Scan for the cell matching the given text and deliver its (X, Y) coordinate at center. 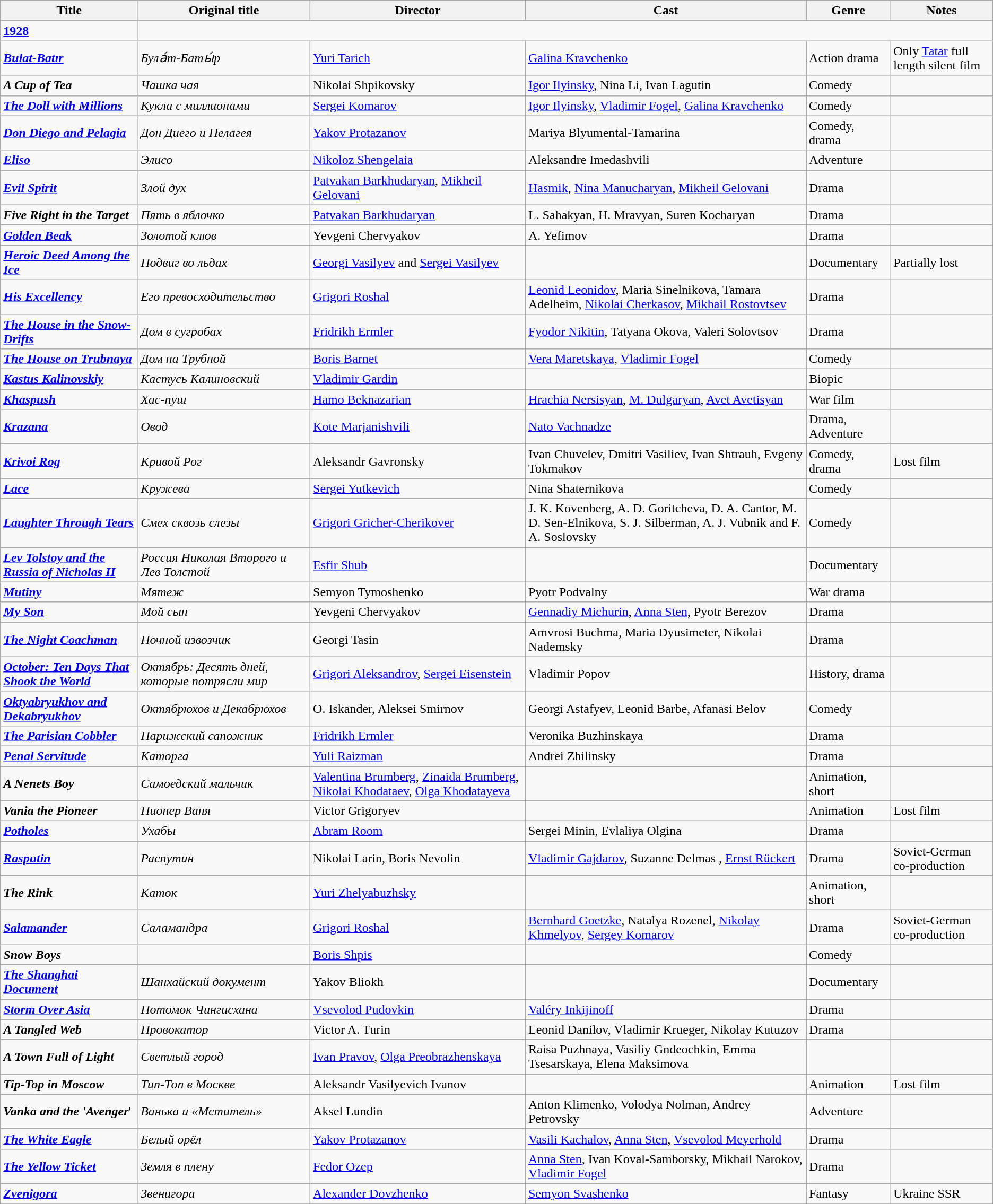
Fyodor Nikitin, Tatyana Okova, Valeri Solovtsov (665, 331)
Valentina Brumberg, Zinaida Brumberg, Nikolai Khodataev, Olga Khodatayeva (418, 783)
Hasmik, Nina Manucharyan, Mikheil Gelovani (665, 188)
The House in the Snow-Drifts (69, 331)
Heroic Deed Among the Ice (69, 262)
Mariya Blyumental-Tamarina (665, 133)
Дон Диего и Пелагея (224, 133)
Laughter Through Tears (69, 523)
Potholes (69, 831)
Nato Vachnadze (665, 426)
Title (69, 11)
Кривой Рог (224, 461)
Patvakan Barkhudaryan (418, 215)
Пять в яблочко (224, 215)
Самоедский мальчик (224, 783)
Кружева (224, 488)
Tip-Top in Moscow (69, 1084)
A Tangled Web (69, 1029)
1928 (69, 31)
Yakov Bliokh (418, 982)
Ухабы (224, 831)
Victor A. Turin (418, 1029)
Eliso (69, 160)
Oktyabryukhov and Dekabryukhov (69, 709)
Rasputin (69, 858)
Khaspush (69, 399)
A Town Full of Light (69, 1057)
Biopic (849, 379)
Raisa Puzhnaya, Vasiliy Gndeochkin, Emma Tsesarskaya, Elena Maksimova (665, 1057)
Белый орёл (224, 1139)
Director (418, 11)
Semyon Svashenko (665, 1193)
Aleksandr Vasilyevich Ivanov (418, 1084)
Krivoi Rog (69, 461)
Bulat-Batır (69, 58)
Россия Николая Второго и Лев Толстой (224, 564)
Распутин (224, 858)
Anna Sten, Ivan Koval-Samborsky, Mikhail Narokov, Vladimir Fogel (665, 1166)
Vasili Kachalov, Anna Sten, Vsevolod Meyerhold (665, 1139)
Mutiny (69, 592)
The Rink (69, 893)
Кастусь Калиновский (224, 379)
Storm Over Asia (69, 1009)
Don Diego and Pelagia (69, 133)
Sergei Yutkevich (418, 488)
Abram Room (418, 831)
Igor Ilyinsky, Nina Li, Ivan Lagutin (665, 85)
Смех сквозь слезы (224, 523)
War film (849, 399)
My Son (69, 612)
Alexander Dovzhenko (418, 1193)
The House on Trubnaya (69, 359)
Октябрюхов и Декабрюхов (224, 709)
Esfir Shub (418, 564)
Kastus Kalinovskiy (69, 379)
Кукла с миллионами (224, 106)
L. Sahakyan, H. Mravyan, Suren Kocharyan (665, 215)
Leonid Danilov, Vladimir Krueger, Nikolay Kutuzov (665, 1029)
Тип-Топ в Москве (224, 1084)
Земля в плену (224, 1166)
Golden Beak (69, 235)
Злой дух (224, 188)
War drama (849, 592)
Fantasy (849, 1193)
Hamo Beknazarian (418, 399)
Vladimir Gajdarov, Suzanne Delmas , Ernst Rückert (665, 858)
Bernhard Goetzke, Natalya Rozenel, Nikolay Khmelyov, Sergey Komarov (665, 927)
Yuri Tarich (418, 58)
Amvrosi Buchma, Maria Dyusimeter, Nikolai Nademsky (665, 640)
Ivan Chuvelev, Dmitri Vasiliev, Ivan Shtrauh, Evgeny Tokmakov (665, 461)
Vania the Pioneer (69, 811)
Aksel Lundin (418, 1112)
Leonid Leonidov, Maria Sinelnikova, Tamara Adelheim, Nikolai Cherkasov, Mikhail Rostovtsev (665, 297)
Шанхайский документ (224, 982)
Ukraine SSR (942, 1193)
A Cup of Tea (69, 85)
Hrachia Nersisyan, M. Dulgaryan, Avet Avetisyan (665, 399)
Lace (69, 488)
The Yellow Ticket (69, 1166)
Georgi Vasilyev and Sergei Vasilyev (418, 262)
Drama, Adventure (849, 426)
Саламандра (224, 927)
A Nenets Boy (69, 783)
Пионер Ваня (224, 811)
Vladimir Popov (665, 674)
Semyon Tymoshenko (418, 592)
Original title (224, 11)
The Shanghai Document (69, 982)
Мой сын (224, 612)
Nikolai Shpikovsky (418, 85)
Овод (224, 426)
Penal Servitude (69, 756)
Nikolai Larin, Boris Nevolin (418, 858)
Дом в сугробах (224, 331)
Чашка чая (224, 85)
The White Eagle (69, 1139)
Pyotr Podvalny (665, 592)
Мятеж (224, 592)
Була́т-Баты́р (224, 58)
Хас-пуш (224, 399)
Vsevolod Pudovkin (418, 1009)
Snow Boys (69, 955)
Zvenigora (69, 1193)
Sergei Komarov (418, 106)
Ванька и «Мститель» (224, 1112)
Georgi Tasin (418, 640)
Октябрь: Десять дней, которые потрясли мир (224, 674)
Patvakan Barkhudaryan, Mikheil Gelovani (418, 188)
Gennadiy Michurin, Anna Sten, Pyotr Berezov (665, 612)
His Excellency (69, 297)
Victor Grigoryev (418, 811)
Aleksandr Gavronsky (418, 461)
Georgi Astafyev, Leonid Barbe, Afanasi Belov (665, 709)
Grigori Gricher-Cherikover (418, 523)
Элисо (224, 160)
Светлый город (224, 1057)
Genre (849, 11)
Boris Shpis (418, 955)
Veronika Buzhinskaya (665, 736)
Partially lost (942, 262)
Galina Kravchenko (665, 58)
The Parisian Cobbler (69, 736)
Anton Klimenko, Volodya Nolman, Andrey Petrovsky (665, 1112)
Дом на Трубной (224, 359)
Звeнигopа (224, 1193)
Провокатор (224, 1029)
Vera Maretskaya, Vladimir Fogel (665, 359)
Nikoloz Shengelaia (418, 160)
Nina Shaternikova (665, 488)
Action drama (849, 58)
J. K. Kovenberg, A. D. Goritcheva, D. A. Cantor, M. D. Sen-Elnikova, S. J. Silberman, A. J. Vubnik and F. A. Soslovsky (665, 523)
History, drama (849, 674)
Парижский сапожник (224, 736)
Five Right in the Target (69, 215)
Notes (942, 11)
Vladimir Gardin (418, 379)
The Doll with Millions (69, 106)
O. Iskander, Aleksei Smirnov (418, 709)
Золотой клюв (224, 235)
Salamander (69, 927)
A. Yefimov (665, 235)
The Night Coachman (69, 640)
Каторга (224, 756)
Igor Ilyinsky, Vladimir Fogel, Galina Kravchenko (665, 106)
Sergei Minin, Evlaliya Olgina (665, 831)
Его превосходительство (224, 297)
Vanka and the 'Avenger' (69, 1112)
Evil Spirit (69, 188)
Каток (224, 893)
Aleksandre Imedashvili (665, 160)
Fedor Ozep (418, 1166)
Потомок Чингисхана (224, 1009)
October: Ten Days That Shook the World (69, 674)
Подвиг во льдах (224, 262)
Valéry Inkijinoff (665, 1009)
Andrei Zhilinsky (665, 756)
Cast (665, 11)
Lev Tolstoy and the Russia of Nicholas II (69, 564)
Only Tatar full length silent film (942, 58)
Kote Marjanishvili (418, 426)
Yuli Raizman (418, 756)
Grigori Aleksandrov, Sergei Eisenstein (418, 674)
Yuri Zhelyabuzhsky (418, 893)
Krazana (69, 426)
Boris Barnet (418, 359)
Ночной извозчик (224, 640)
Ivan Pravov, Olga Preobrazhenskaya (418, 1057)
